Determine the (x, y) coordinate at the center of the cell enclosing the given text.  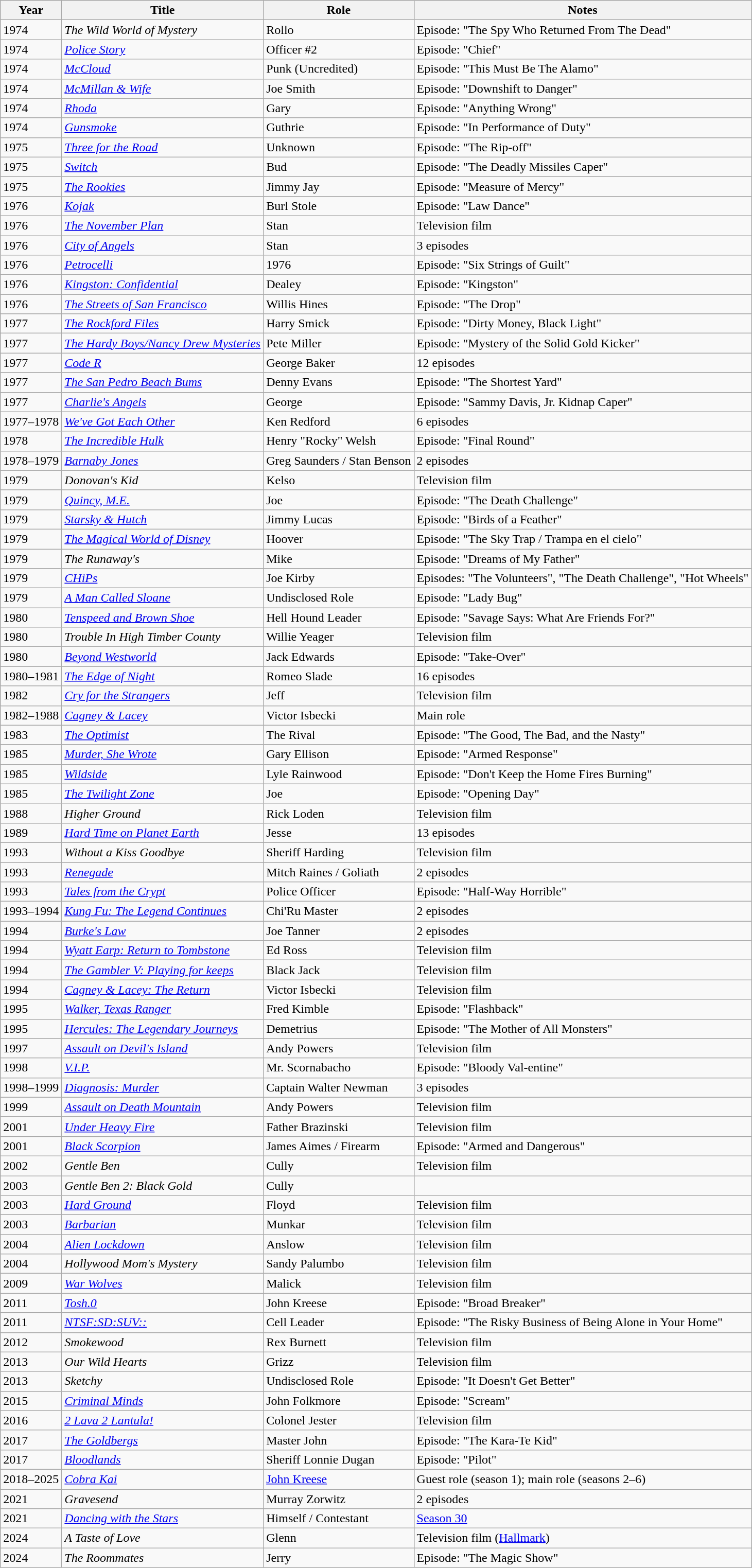
We've Got Each Other (163, 421)
Mr. Scornabacho (339, 1068)
Code R (163, 363)
Episode: "The Good, The Bad, and the Nasty" (583, 735)
Episode: "Flashback" (583, 1009)
Bud (339, 167)
Quincy, M.E. (163, 500)
Episode: "The Deadly Missiles Caper" (583, 167)
Alien Lockdown (163, 1244)
Bloodlands (163, 1459)
Kingston: Confidential (163, 285)
Episode: "The Magic Show" (583, 1558)
Episodes: "The Volunteers", "The Death Challenge", "Hot Wheels" (583, 578)
Harry Smick (339, 324)
Ken Redford (339, 421)
Wyatt Earp: Return to Tombstone (163, 950)
Dealey (339, 285)
Father Brazinski (339, 1126)
2012 (31, 1342)
Episode: "Lady Bug" (583, 598)
Jesse (339, 833)
The November Plan (163, 225)
Chi'Ru Master (339, 911)
McCloud (163, 69)
Rex Burnett (339, 1342)
Episode: "Bloody Val-entine" (583, 1068)
1983 (31, 735)
Title (163, 10)
The Runaway's (163, 558)
Cagney & Lacey (163, 715)
Renegade (163, 872)
Episode: "The Shortest Yard" (583, 382)
Rollo (339, 30)
Guest role (season 1); main role (seasons 2–6) (583, 1479)
Episode: "Kingston" (583, 285)
A Man Called Sloane (163, 598)
Anslow (339, 1244)
Cell Leader (339, 1323)
Henry "Rocky" Welsh (339, 441)
1993–1994 (31, 911)
James Aimes / Firearm (339, 1146)
1989 (31, 833)
The Rookies (163, 186)
Jimmy Lucas (339, 519)
Tenspeed and Brown Shoe (163, 618)
Walker, Texas Ranger (163, 1009)
The Rival (339, 735)
McMillan & Wife (163, 89)
Willie Yeager (339, 637)
Episode: "Take-Over" (583, 657)
Guthrie (339, 128)
Hoover (339, 539)
1998–1999 (31, 1087)
Petrocelli (163, 265)
Episode: "Dirty Money, Black Light" (583, 324)
Romeo Slade (339, 676)
Gentle Ben (163, 1166)
Hard Time on Planet Earth (163, 833)
Kelso (339, 480)
Floyd (339, 1205)
2016 (31, 1420)
Pete Miller (339, 343)
Assault on Devil's Island (163, 1048)
Mike (339, 558)
Episode: "Sammy Davis, Jr. Kidnap Caper" (583, 402)
The Incredible Hulk (163, 441)
Unknown (339, 147)
Police Story (163, 49)
The Hardy Boys/Nancy Drew Mysteries (163, 343)
Criminal Minds (163, 1401)
Role (339, 10)
The Edge of Night (163, 676)
Hard Ground (163, 1205)
Gunsmoke (163, 128)
Murder, She Wrote (163, 754)
16 episodes (583, 676)
1997 (31, 1048)
Episode: "Law Dance" (583, 206)
V.I.P. (163, 1068)
Donovan's Kid (163, 480)
Murray Zorwitz (339, 1499)
Higher Ground (163, 813)
Episode: "Opening Day" (583, 794)
Episode: "Armed and Dangerous" (583, 1146)
13 episodes (583, 833)
Notes (583, 10)
Episode: "The Mother of All Monsters" (583, 1029)
Smokewood (163, 1342)
Tales from the Crypt (163, 892)
Episode: "Broad Breaker" (583, 1303)
Television film (Hallmark) (583, 1538)
Jeff (339, 696)
1978–1979 (31, 461)
Fred Kimble (339, 1009)
Burke's Law (163, 931)
Rick Loden (339, 813)
2002 (31, 1166)
The Wild World of Mystery (163, 30)
Hollywood Mom's Mystery (163, 1264)
Episode: "Measure of Mercy" (583, 186)
12 episodes (583, 363)
Dancing with the Stars (163, 1519)
Police Officer (339, 892)
Switch (163, 167)
1982–1988 (31, 715)
Denny Evans (339, 382)
Main role (583, 715)
Colonel Jester (339, 1420)
Sheriff Lonnie Dugan (339, 1459)
Episode: "Savage Says: What Are Friends For?" (583, 618)
Episode: "Final Round" (583, 441)
The Rockford Files (163, 324)
Under Heavy Fire (163, 1126)
Hell Hound Leader (339, 618)
Sketchy (163, 1381)
George Baker (339, 363)
Kung Fu: The Legend Continues (163, 911)
Jack Edwards (339, 657)
Cry for the Strangers (163, 696)
Episode: "Chief" (583, 49)
Episode: "The Spy Who Returned From The Dead" (583, 30)
6 episodes (583, 421)
Officer #2 (339, 49)
Joe Smith (339, 89)
Willis Hines (339, 304)
1999 (31, 1107)
Episode: "The Rip-off" (583, 147)
2015 (31, 1401)
Sheriff Harding (339, 852)
Episode: "Downshift to Danger" (583, 89)
Joe Tanner (339, 931)
Jimmy Jay (339, 186)
Malick (339, 1283)
Greg Saunders / Stan Benson (339, 461)
Black Jack (339, 970)
Season 30 (583, 1519)
Without a Kiss Goodbye (163, 852)
2018–2025 (31, 1479)
1982 (31, 696)
Ed Ross (339, 950)
Episode: "The Kara-Te Kid" (583, 1440)
Trouble In High Timber County (163, 637)
Episode: "The Drop" (583, 304)
Episode: "Birds of a Feather" (583, 519)
Punk (Uncredited) (339, 69)
1980–1981 (31, 676)
Sandy Palumbo (339, 1264)
The Roommates (163, 1558)
Episode: "Dreams of My Father" (583, 558)
Captain Walter Newman (339, 1087)
Barbarian (163, 1225)
John Folkmore (339, 1401)
The Gambler V: Playing for keeps (163, 970)
Episode: "Armed Response" (583, 754)
Demetrius (339, 1029)
Episode: "In Performance of Duty" (583, 128)
Episode: "Scream" (583, 1401)
1998 (31, 1068)
Episode: "Six Strings of Guilt" (583, 265)
The Twilight Zone (163, 794)
Tosh.0 (163, 1303)
Wildside (163, 774)
Glenn (339, 1538)
Diagnosis: Murder (163, 1087)
Cobra Kai (163, 1479)
Charlie's Angels (163, 402)
Jerry (339, 1558)
George (339, 402)
Beyond Westworld (163, 657)
Episode: "This Must Be The Alamo" (583, 69)
The Streets of San Francisco (163, 304)
Episode: "Pilot" (583, 1459)
Lyle Rainwood (339, 774)
Our Wild Hearts (163, 1362)
Gravesend (163, 1499)
Episode: "Don't Keep the Home Fires Burning" (583, 774)
City of Angels (163, 245)
Starsky & Hutch (163, 519)
Three for the Road (163, 147)
Gary (339, 108)
2 Lava 2 Lantula! (163, 1420)
The Optimist (163, 735)
The Magical World of Disney (163, 539)
The Goldbergs (163, 1440)
Episode: "Anything Wrong" (583, 108)
Munkar (339, 1225)
Mitch Raines / Goliath (339, 872)
2009 (31, 1283)
1977–1978 (31, 421)
Episode: "The Risky Business of Being Alone in Your Home" (583, 1323)
Gentle Ben 2: Black Gold (163, 1185)
Barnaby Jones (163, 461)
Year (31, 10)
Grizz (339, 1362)
NTSF:SD:SUV:: (163, 1323)
Episode: "Mystery of the Solid Gold Kicker" (583, 343)
1978 (31, 441)
Rhoda (163, 108)
Hercules: The Legendary Journeys (163, 1029)
The San Pedro Beach Bums (163, 382)
Episode: "The Sky Trap / Trampa en el cielo" (583, 539)
Episode: "It Doesn't Get Better" (583, 1381)
Gary Ellison (339, 754)
Episode: "Half-Way Horrible" (583, 892)
CHiPs (163, 578)
Master John (339, 1440)
Assault on Death Mountain (163, 1107)
Burl Stole (339, 206)
Himself / Contestant (339, 1519)
War Wolves (163, 1283)
A Taste of Love (163, 1538)
1988 (31, 813)
Joe Kirby (339, 578)
Black Scorpion (163, 1146)
Cagney & Lacey: The Return (163, 990)
Kojak (163, 206)
Episode: "The Death Challenge" (583, 500)
